Output the (X, Y) coordinate of the center of the cell containing the given text.  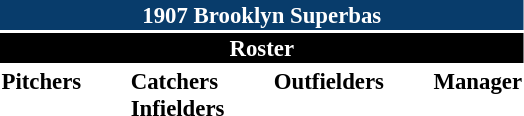
1907 Brooklyn Superbas (262, 15)
Roster (262, 48)
